Pinpoint the cell where the given text exists, returning its [X, Y] midpoint coordinate. 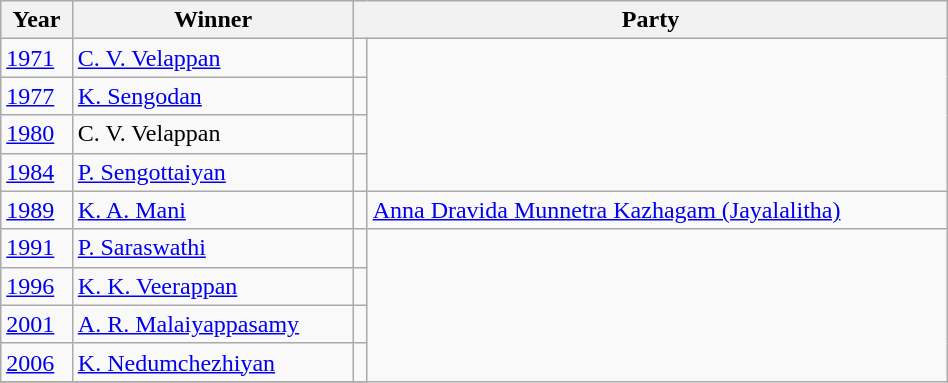
K. K. Veerappan [212, 286]
K. Sengodan [212, 96]
1989 [37, 210]
P. Saraswathi [212, 248]
K. A. Mani [212, 210]
K. Nedumchezhiyan [212, 362]
Winner [212, 20]
1977 [37, 96]
1991 [37, 248]
Party [651, 20]
Year [37, 20]
1971 [37, 58]
2001 [37, 324]
A. R. Malaiyappasamy [212, 324]
2006 [37, 362]
1996 [37, 286]
1980 [37, 134]
P. Sengottaiyan [212, 172]
1984 [37, 172]
Anna Dravida Munnetra Kazhagam (Jayalalitha) [657, 210]
